Pinpoint the cell where the given text exists, returning its (X, Y) midpoint coordinate. 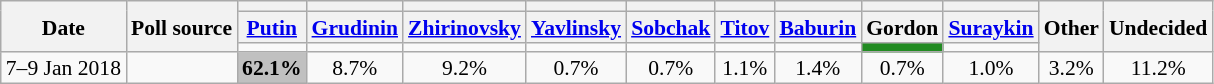
62.1% (272, 68)
Sobchak (670, 26)
Titov (744, 26)
Grudinin (356, 26)
9.2% (464, 68)
1.4% (818, 68)
Suraykin (990, 26)
1.1% (744, 68)
8.7% (356, 68)
Poll source (182, 26)
Date (64, 26)
Zhirinovsky (464, 26)
Undecided (1158, 26)
Gordon (902, 26)
7–9 Jan 2018 (64, 68)
3.2% (1072, 68)
11.2% (1158, 68)
1.0% (990, 68)
Yavlinsky (576, 26)
Other (1072, 26)
Baburin (818, 26)
Putin (272, 26)
